Locate the cell with the specified text and output its (x, y) center coordinate. 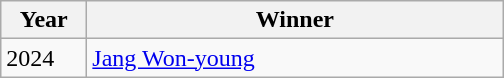
Year (44, 20)
Winner (295, 20)
Jang Won-young (295, 58)
2024 (44, 58)
